From the cell containing the given text, extract its center point as [X, Y] coordinate. 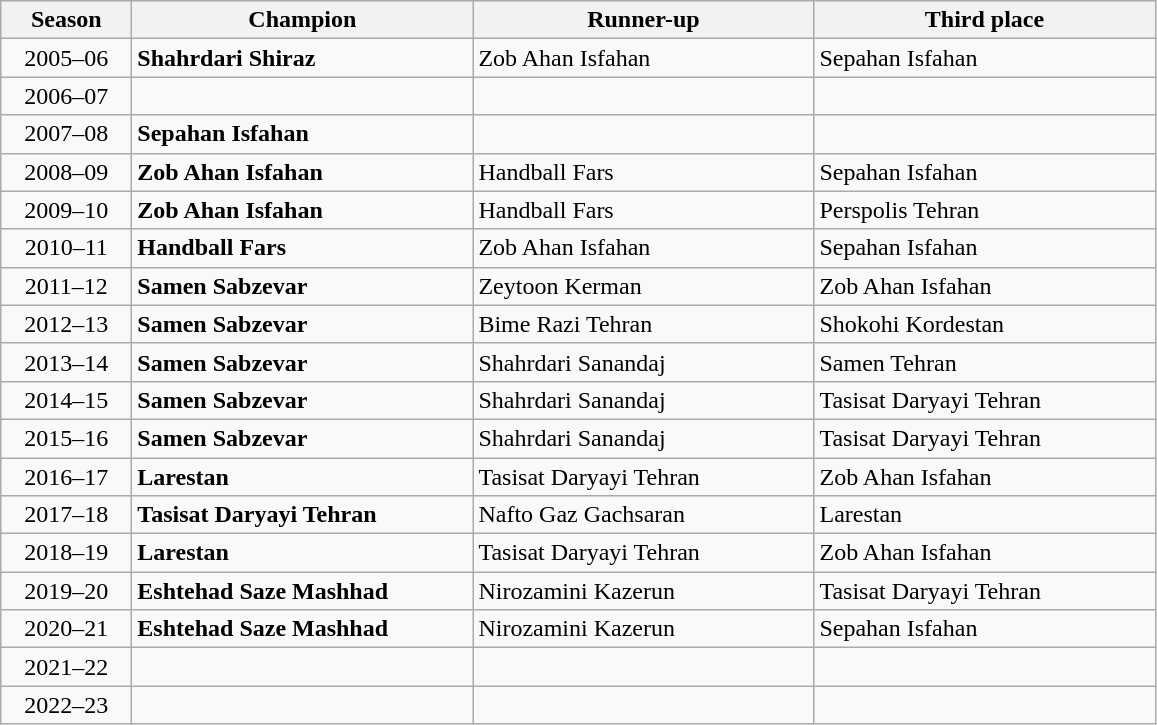
2007–08 [66, 134]
2022–23 [66, 705]
2014–15 [66, 400]
2009–10 [66, 210]
2015–16 [66, 438]
Samen Tehran [984, 362]
2012–13 [66, 324]
Bime Razi Tehran [644, 324]
2011–12 [66, 286]
Runner-up [644, 20]
Perspolis Tehran [984, 210]
2010–11 [66, 248]
Zeytoon Kerman [644, 286]
Shokohi Kordestan [984, 324]
2013–14 [66, 362]
2018–19 [66, 553]
Season [66, 20]
2020–21 [66, 629]
2019–20 [66, 591]
Nafto Gaz Gachsaran [644, 515]
Shahrdari Shiraz [302, 58]
2008–09 [66, 172]
2016–17 [66, 477]
2021–22 [66, 667]
Champion [302, 20]
Third place [984, 20]
2006–07 [66, 96]
2005–06 [66, 58]
2017–18 [66, 515]
